Capture the cell that displays the provided text and extract its (X, Y) central coordinate. 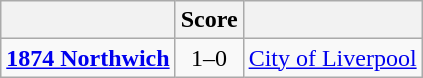
City of Liverpool (332, 58)
Score (209, 20)
1874 Northwich (88, 58)
1–0 (209, 58)
